Find where the given text appears and provide that cell's center as (x, y) coordinate. 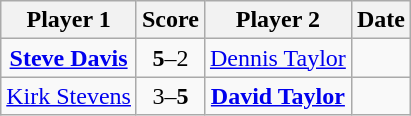
Kirk Stevens (69, 96)
Date (380, 20)
Player 1 (69, 20)
5–2 (170, 58)
Player 2 (278, 20)
Score (170, 20)
3–5 (170, 96)
David Taylor (278, 96)
Dennis Taylor (278, 58)
Steve Davis (69, 58)
